Find where the given text appears and provide that cell's center as [X, Y] coordinate. 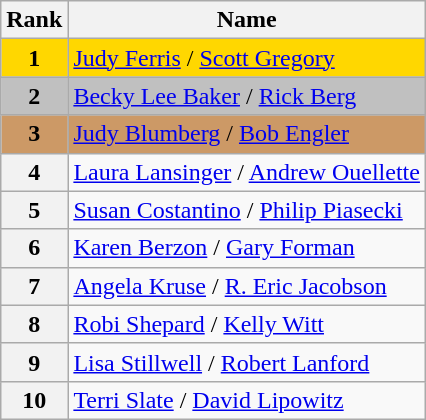
Angela Kruse / R. Eric Jacobson [247, 286]
9 [34, 362]
Rank [34, 20]
Terri Slate / David Lipowitz [247, 400]
1 [34, 58]
Name [247, 20]
Karen Berzon / Gary Forman [247, 248]
2 [34, 96]
4 [34, 172]
Judy Ferris / Scott Gregory [247, 58]
Laura Lansinger / Andrew Ouellette [247, 172]
Lisa Stillwell / Robert Lanford [247, 362]
5 [34, 210]
7 [34, 286]
Judy Blumberg / Bob Engler [247, 134]
6 [34, 248]
Susan Costantino / Philip Piasecki [247, 210]
10 [34, 400]
8 [34, 324]
3 [34, 134]
Robi Shepard / Kelly Witt [247, 324]
Becky Lee Baker / Rick Berg [247, 96]
